For the text-containing cell, return its midpoint in (x, y) coordinate format. 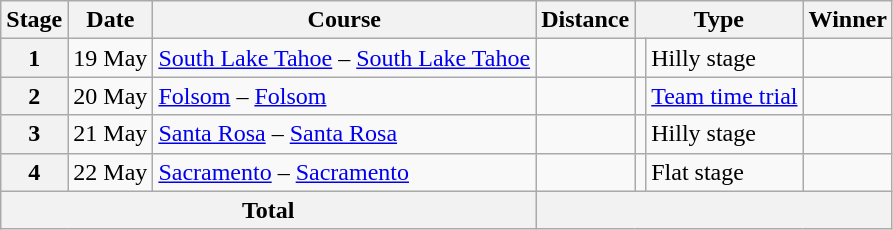
Type (719, 20)
4 (34, 172)
3 (34, 134)
20 May (110, 96)
1 (34, 58)
Course (344, 20)
Stage (34, 20)
2 (34, 96)
Santa Rosa – Santa Rosa (344, 134)
Sacramento – Sacramento (344, 172)
Flat stage (724, 172)
Date (110, 20)
21 May (110, 134)
Total (268, 210)
Team time trial (724, 96)
South Lake Tahoe – South Lake Tahoe (344, 58)
Distance (586, 20)
Folsom – Folsom (344, 96)
Winner (848, 20)
22 May (110, 172)
19 May (110, 58)
